Extract the (X, Y) coordinate from the center of the cell holding the provided text.  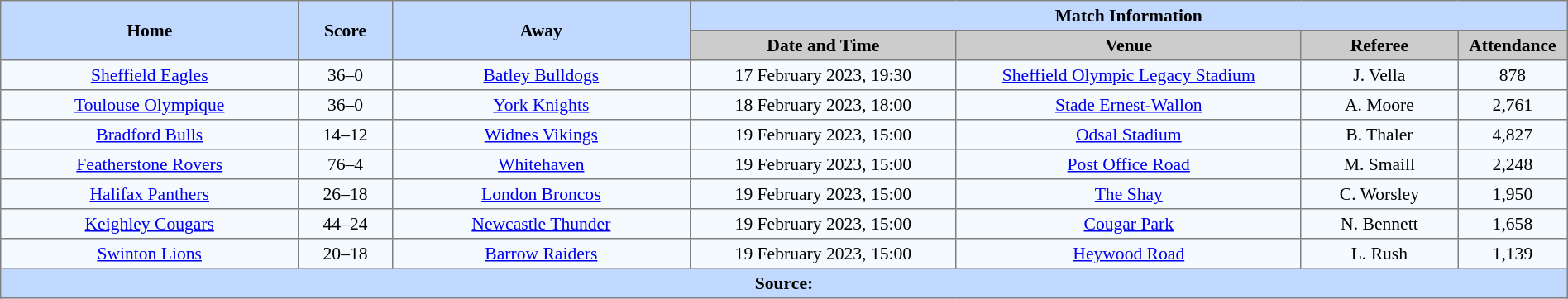
26–18 (346, 194)
B. Thaler (1379, 135)
Attendance (1513, 45)
A. Moore (1379, 105)
Batley Bulldogs (541, 75)
Widnes Vikings (541, 135)
2,761 (1513, 105)
Post Office Road (1128, 164)
Source: (784, 283)
Odsal Stadium (1128, 135)
2,248 (1513, 164)
N. Bennett (1379, 224)
Away (541, 31)
Barrow Raiders (541, 254)
Cougar Park (1128, 224)
Sheffield Olympic Legacy Stadium (1128, 75)
1,139 (1513, 254)
Stade Ernest-Wallon (1128, 105)
1,658 (1513, 224)
J. Vella (1379, 75)
M. Smaill (1379, 164)
Toulouse Olympique (150, 105)
18 February 2023, 18:00 (823, 105)
Bradford Bulls (150, 135)
Whitehaven (541, 164)
The Shay (1128, 194)
17 February 2023, 19:30 (823, 75)
Score (346, 31)
York Knights (541, 105)
Featherstone Rovers (150, 164)
C. Worsley (1379, 194)
14–12 (346, 135)
44–24 (346, 224)
Referee (1379, 45)
Heywood Road (1128, 254)
4,827 (1513, 135)
Match Information (1128, 16)
London Broncos (541, 194)
Newcastle Thunder (541, 224)
1,950 (1513, 194)
20–18 (346, 254)
Venue (1128, 45)
Home (150, 31)
878 (1513, 75)
Halifax Panthers (150, 194)
Date and Time (823, 45)
76–4 (346, 164)
L. Rush (1379, 254)
Keighley Cougars (150, 224)
Swinton Lions (150, 254)
Sheffield Eagles (150, 75)
